Return the (X, Y) coordinate for the center point of the cell that contains the specified text.  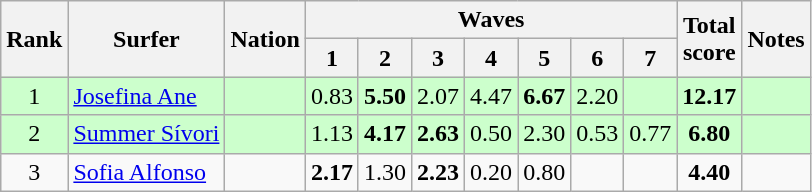
2.20 (598, 96)
0.50 (492, 134)
6.67 (544, 96)
0.20 (492, 172)
6 (598, 58)
4.47 (492, 96)
1.30 (384, 172)
1.13 (332, 134)
Notes (776, 39)
Sofia Alfonso (146, 172)
6.80 (710, 134)
2.07 (438, 96)
Waves (490, 20)
4.17 (384, 134)
Surfer (146, 39)
Rank (34, 39)
Josefina Ane (146, 96)
0.83 (332, 96)
Totalscore (710, 39)
2.17 (332, 172)
5 (544, 58)
2.63 (438, 134)
0.77 (650, 134)
4 (492, 58)
0.53 (598, 134)
12.17 (710, 96)
5.50 (384, 96)
7 (650, 58)
4.40 (710, 172)
Summer Sívori (146, 134)
2.23 (438, 172)
2.30 (544, 134)
Nation (265, 39)
0.80 (544, 172)
